Extract the [x, y] coordinate from the center of the cell holding the provided text.  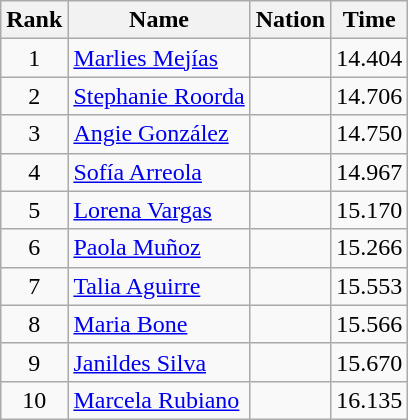
Marlies Mejías [159, 58]
Rank [34, 20]
Paola Muñoz [159, 248]
7 [34, 286]
6 [34, 248]
Nation [290, 20]
15.670 [370, 362]
15.266 [370, 248]
Stephanie Roorda [159, 96]
10 [34, 400]
14.404 [370, 58]
Lorena Vargas [159, 210]
Maria Bone [159, 324]
Janildes Silva [159, 362]
1 [34, 58]
4 [34, 172]
Talia Aguirre [159, 286]
Marcela Rubiano [159, 400]
9 [34, 362]
5 [34, 210]
14.706 [370, 96]
Name [159, 20]
Sofía Arreola [159, 172]
15.170 [370, 210]
3 [34, 134]
14.750 [370, 134]
16.135 [370, 400]
8 [34, 324]
Time [370, 20]
2 [34, 96]
15.566 [370, 324]
Angie González [159, 134]
14.967 [370, 172]
15.553 [370, 286]
